From the cell containing the given text, extract its center point as [x, y] coordinate. 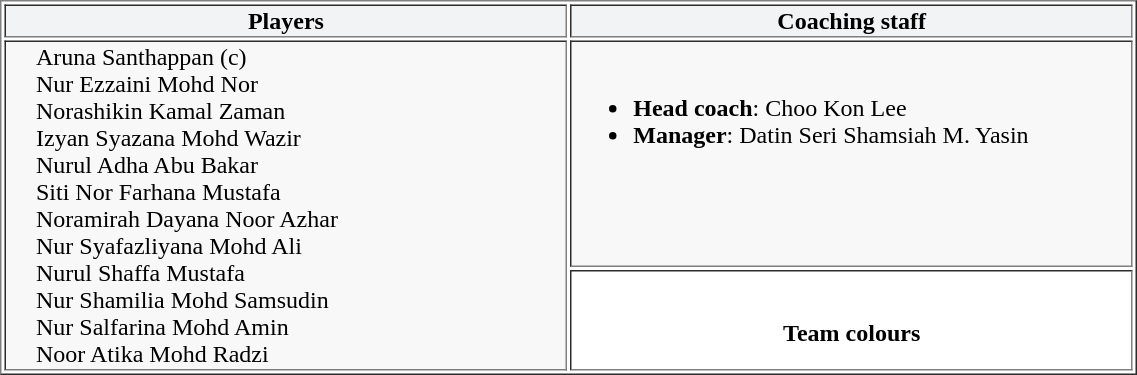
Players [286, 20]
Coaching staff [852, 20]
Head coach: Choo Kon LeeManager: Datin Seri Shamsiah M. Yasin [852, 153]
